Find where the given text appears and provide that cell's center as (X, Y) coordinate. 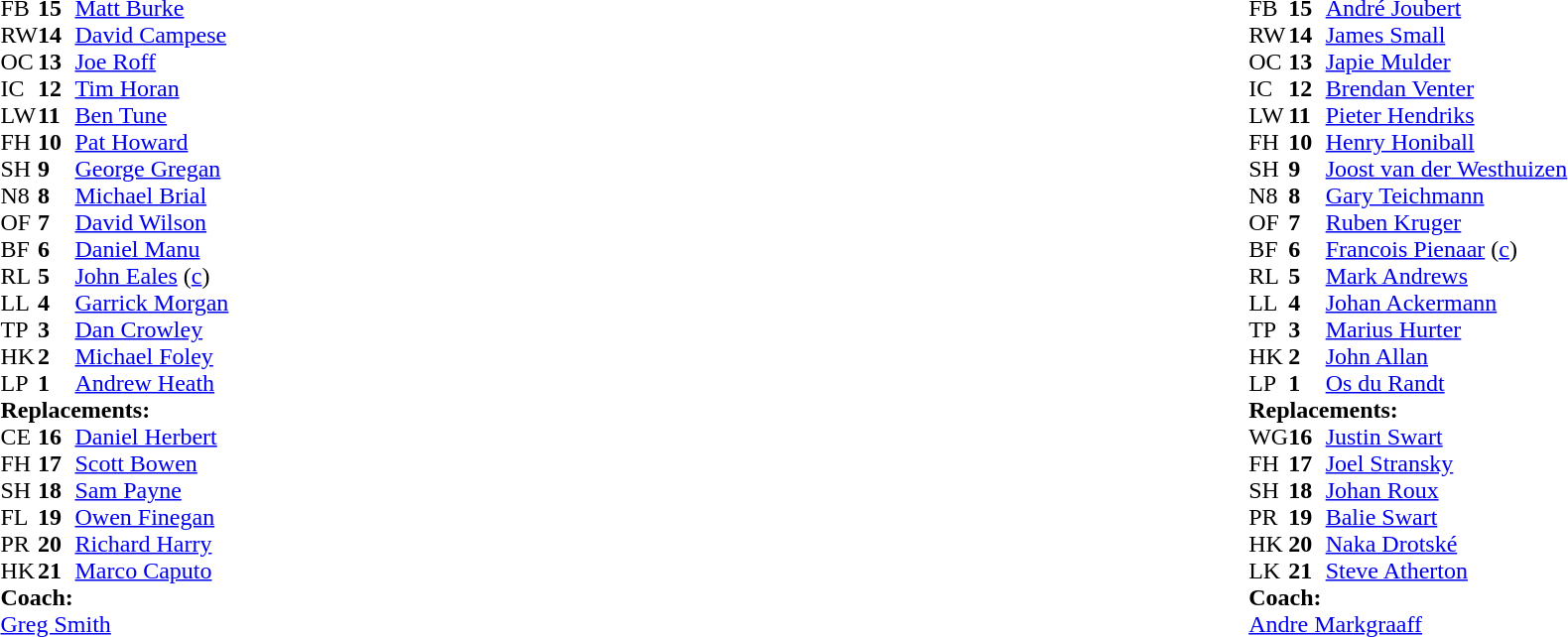
Ben Tune (153, 115)
Owen Finegan (153, 518)
Sam Payne (153, 490)
Mark Andrews (1447, 276)
Richard Harry (153, 544)
Brendan Venter (1447, 89)
Naka Drotské (1447, 544)
Japie Mulder (1447, 62)
Balie Swart (1447, 518)
Joe Roff (153, 62)
Tim Horan (153, 89)
Daniel Herbert (153, 437)
Garrick Morgan (153, 304)
Andrew Heath (153, 383)
Scott Bowen (153, 464)
James Small (1447, 36)
Pat Howard (153, 143)
Michael Brial (153, 196)
George Gregan (153, 169)
Michael Foley (153, 357)
Johan Ackermann (1447, 304)
Steve Atherton (1447, 572)
Os du Randt (1447, 383)
LK (1268, 572)
Francois Pienaar (c) (1447, 250)
Johan Roux (1447, 490)
Joost van der Westhuizen (1447, 169)
Dan Crowley (153, 329)
Joel Stransky (1447, 464)
Marco Caputo (153, 572)
Justin Swart (1447, 437)
Henry Honiball (1447, 143)
John Allan (1447, 357)
David Wilson (153, 222)
Gary Teichmann (1447, 196)
Ruben Kruger (1447, 222)
WG (1268, 437)
John Eales (c) (153, 276)
FL (19, 518)
Marius Hurter (1447, 329)
Daniel Manu (153, 250)
Pieter Hendriks (1447, 115)
CE (19, 437)
David Campese (153, 36)
